Detect which cell encompasses the target text, then output its [x, y] center coordinate. 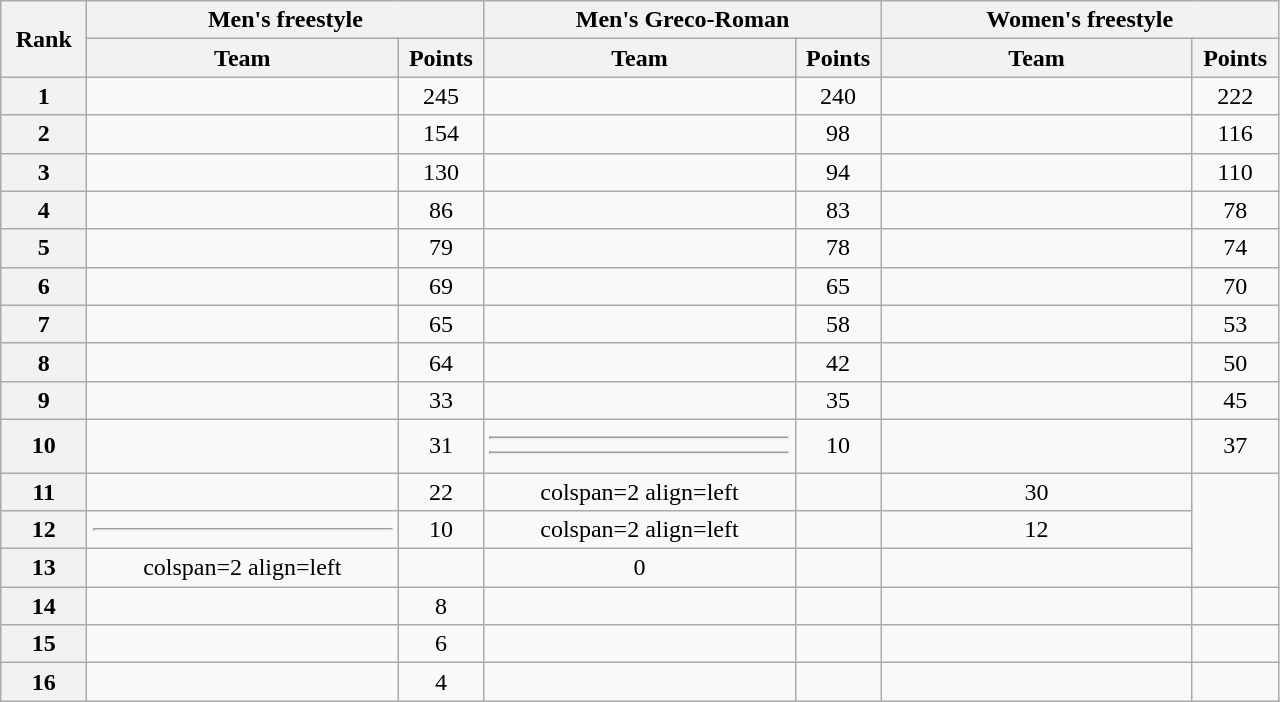
Rank [44, 39]
Women's freestyle [1080, 20]
50 [1235, 362]
69 [441, 286]
Men's freestyle [286, 20]
31 [441, 446]
11 [44, 491]
74 [1235, 248]
58 [838, 324]
0 [640, 568]
9 [44, 400]
13 [44, 568]
37 [1235, 446]
Men's Greco-Roman [682, 20]
42 [838, 362]
79 [441, 248]
70 [1235, 286]
33 [441, 400]
3 [44, 172]
110 [1235, 172]
130 [441, 172]
245 [441, 96]
83 [838, 210]
240 [838, 96]
154 [441, 134]
14 [44, 606]
2 [44, 134]
5 [44, 248]
35 [838, 400]
22 [441, 491]
86 [441, 210]
15 [44, 644]
30 [1036, 491]
53 [1235, 324]
1 [44, 96]
16 [44, 682]
98 [838, 134]
7 [44, 324]
45 [1235, 400]
64 [441, 362]
116 [1235, 134]
222 [1235, 96]
94 [838, 172]
